Detect which cell encompasses the target text, then output its (X, Y) center coordinate. 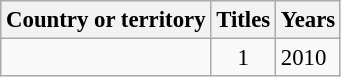
1 (244, 58)
Titles (244, 20)
2010 (308, 58)
Years (308, 20)
Country or territory (106, 20)
